Output the [x, y] coordinate of the center of the cell containing the given text.  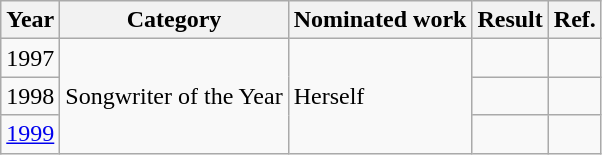
Herself [380, 96]
1999 [30, 134]
Nominated work [380, 20]
1997 [30, 58]
Ref. [574, 20]
1998 [30, 96]
Result [510, 20]
Category [174, 20]
Songwriter of the Year [174, 96]
Year [30, 20]
